Identify which cell holds the provided text, then report its (x, y) central coordinate. 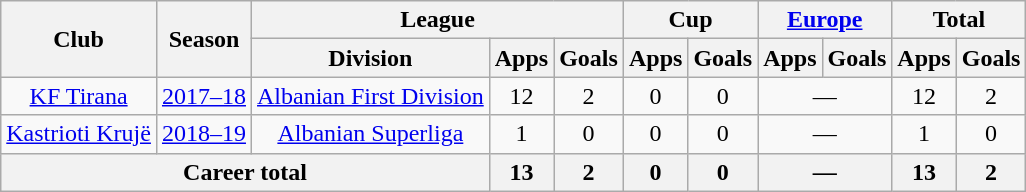
KF Tirana (79, 96)
2018–19 (204, 134)
Kastrioti Krujë (79, 134)
Career total (245, 172)
Europe (825, 20)
Club (79, 39)
Total (959, 20)
Division (371, 58)
Cup (690, 20)
Albanian Superliga (371, 134)
League (438, 20)
Albanian First Division (371, 96)
2017–18 (204, 96)
Season (204, 39)
